Detect which cell encompasses the target text, then output its [X, Y] center coordinate. 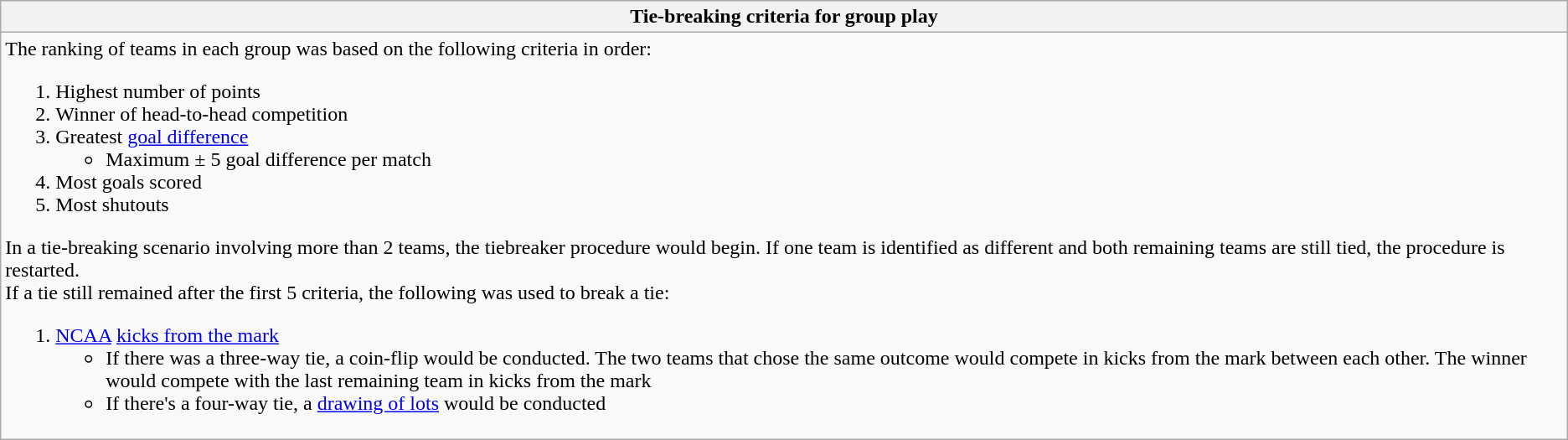
Tie-breaking criteria for group play [784, 17]
